From the cell containing the given text, extract its center point as (x, y) coordinate. 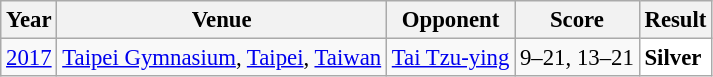
Result (676, 20)
2017 (29, 58)
Year (29, 20)
Tai Tzu-ying (450, 58)
Venue (222, 20)
9–21, 13–21 (577, 58)
Opponent (450, 20)
Score (577, 20)
Silver (676, 58)
Taipei Gymnasium, Taipei, Taiwan (222, 58)
